Find where the given text appears and provide that cell's center as (X, Y) coordinate. 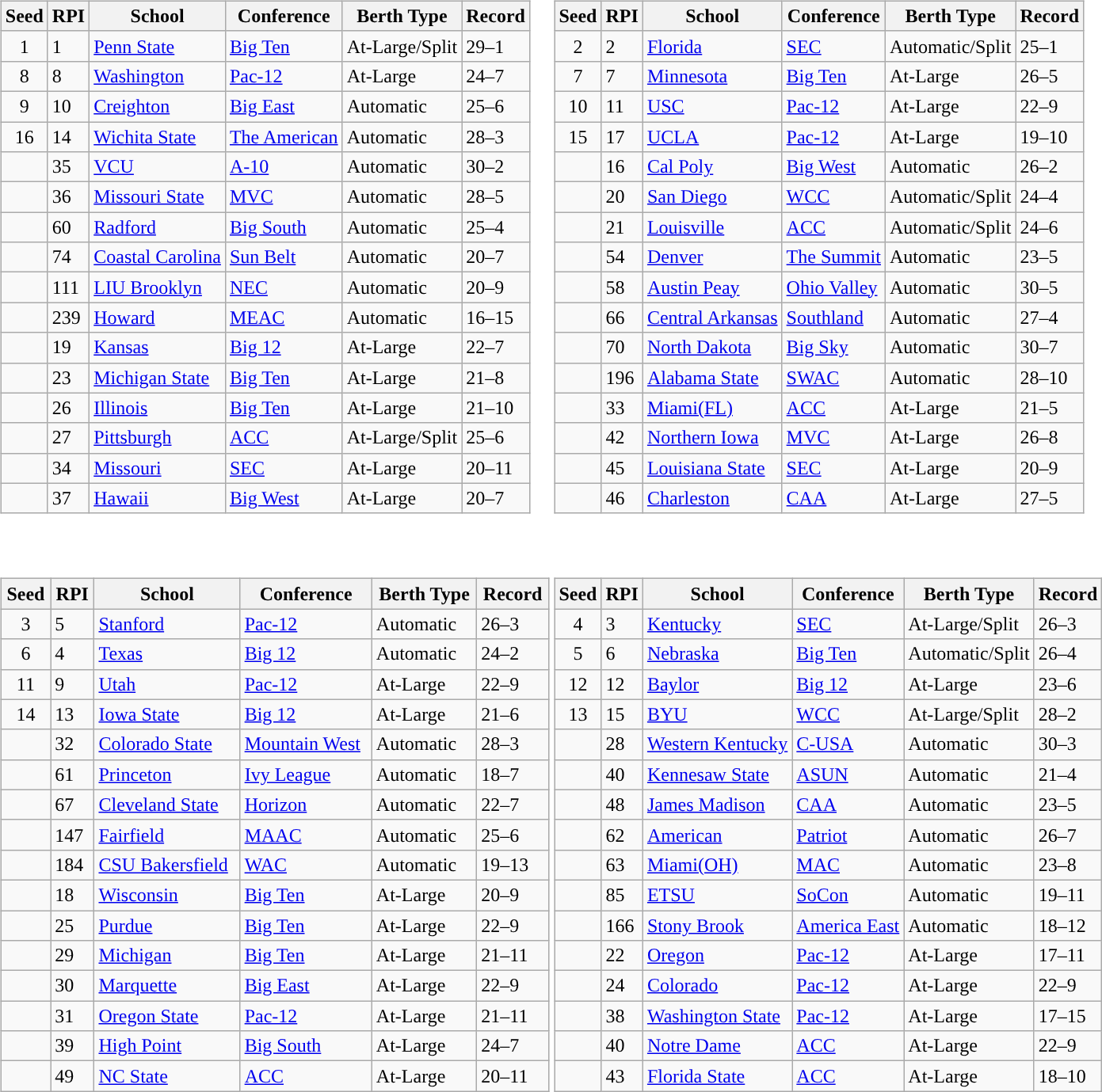
LIU Brooklyn (158, 287)
85 (622, 895)
66 (622, 318)
SoCon (848, 895)
Illinois (158, 408)
ASUN (848, 774)
Denver (712, 257)
Stony Brook (717, 926)
19–10 (1050, 137)
Ohio Valley (833, 287)
Kansas (158, 348)
Cleveland State (167, 805)
Utah (167, 684)
16–15 (496, 318)
Baylor (717, 684)
18–12 (1068, 926)
17 (622, 137)
30–2 (496, 167)
18–10 (1068, 1076)
High Point (167, 1046)
Sun Belt (284, 257)
Fairfield (167, 835)
36 (68, 197)
USC (712, 106)
63 (622, 865)
Horizon (306, 805)
30–3 (1068, 744)
BYU (717, 714)
30 (73, 986)
Alabama State (712, 378)
24–6 (1050, 227)
North Dakota (712, 348)
Colorado State (167, 744)
147 (73, 835)
Northern Iowa (712, 438)
MEAC (284, 318)
Iowa State (167, 714)
Kentucky (717, 624)
17–15 (1068, 1016)
Radford (158, 227)
58 (622, 287)
26–7 (1068, 835)
27–4 (1050, 318)
Howard (158, 318)
Western Kentucky (717, 744)
45 (622, 468)
184 (73, 865)
21–6 (513, 714)
62 (622, 835)
21–5 (1050, 408)
21–8 (496, 378)
17–11 (1068, 956)
196 (622, 378)
Patriot (848, 835)
67 (73, 805)
SWAC (833, 378)
Hawaii (158, 498)
Florida (712, 46)
21 (622, 227)
19 (68, 348)
Marquette (167, 986)
MAAC (306, 835)
22 (622, 956)
Penn State (158, 46)
35 (68, 167)
28–2 (1068, 714)
239 (68, 318)
Nebraska (717, 654)
Mountain West (306, 744)
Coastal Carolina (158, 257)
38 (622, 1016)
32 (73, 744)
27–5 (1050, 498)
Central Arkansas (712, 318)
24–2 (513, 654)
C-USA (848, 744)
Austin Peay (712, 287)
23–8 (1068, 865)
Pittsburgh (158, 438)
Wichita State (158, 137)
54 (622, 257)
37 (68, 498)
The Summit (833, 257)
Washington State (717, 1016)
26–5 (1050, 76)
29–1 (496, 46)
30–7 (1050, 348)
48 (622, 805)
61 (73, 774)
42 (622, 438)
NC State (167, 1076)
166 (622, 926)
25 (73, 926)
Florida State (717, 1076)
Cal Poly (712, 167)
San Diego (712, 197)
Michigan (167, 956)
74 (68, 257)
Oregon (717, 956)
Charleston (712, 498)
34 (68, 468)
26–2 (1050, 167)
Washington (158, 76)
Colorado (717, 986)
33 (622, 408)
24 (622, 986)
UCLA (712, 137)
Miami(OH) (717, 865)
Big Sky (833, 348)
WAC (306, 865)
26–8 (1050, 438)
43 (622, 1076)
The American (284, 137)
Minnesota (712, 76)
Louisiana State (712, 468)
25–1 (1050, 46)
Creighton (158, 106)
Miami(FL) (712, 408)
American (717, 835)
18–7 (513, 774)
20 (622, 197)
23–6 (1068, 684)
18 (73, 895)
ETSU (717, 895)
24–4 (1050, 197)
31 (73, 1016)
Notre Dame (717, 1046)
MAC (848, 865)
NEC (284, 287)
49 (73, 1076)
28–10 (1050, 378)
30–5 (1050, 287)
Michigan State (158, 378)
28 (622, 744)
19–11 (1068, 895)
Stanford (167, 624)
Southland (833, 318)
Princeton (167, 774)
26 (68, 408)
70 (622, 348)
60 (68, 227)
26–4 (1068, 654)
VCU (158, 167)
CSU Bakersfield (167, 865)
Wisconsin (167, 895)
25–4 (496, 227)
27 (68, 438)
29 (73, 956)
111 (68, 287)
Texas (167, 654)
Kennesaw State (717, 774)
Louisville (712, 227)
46 (622, 498)
21–4 (1068, 774)
21–10 (496, 408)
Ivy League (306, 774)
19–13 (513, 865)
23 (68, 378)
Oregon State (167, 1016)
28–5 (496, 197)
39 (73, 1046)
Missouri (158, 468)
Purdue (167, 926)
America East (848, 926)
James Madison (717, 805)
Missouri State (158, 197)
A-10 (284, 167)
